Detect which cell encompasses the target text, then output its [x, y] center coordinate. 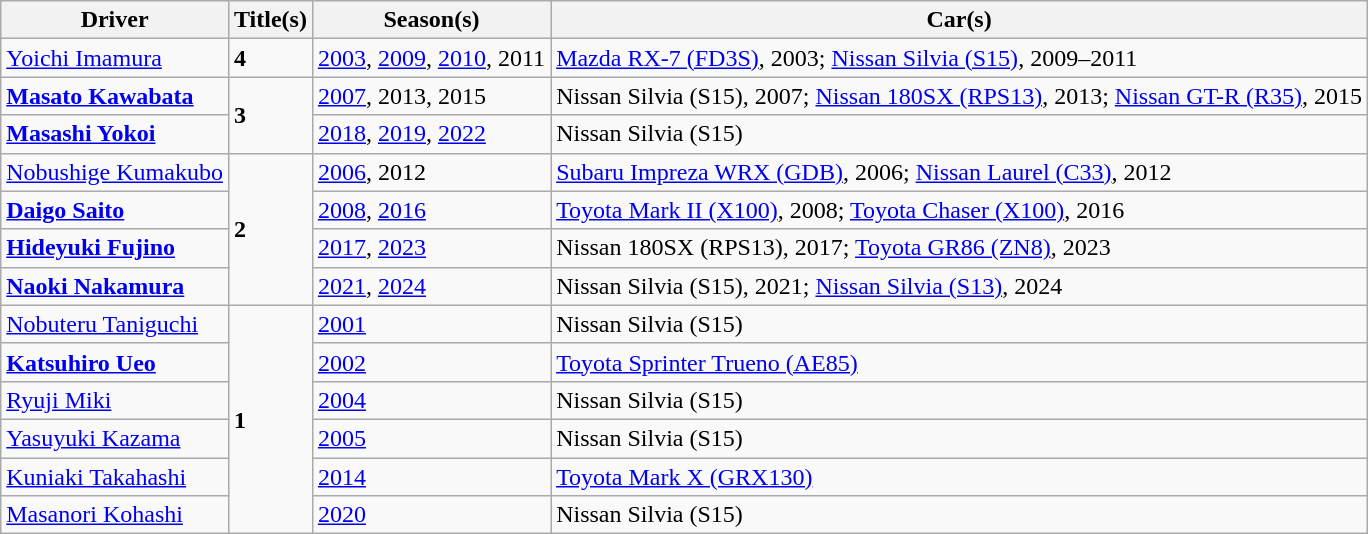
2021, 2024 [431, 286]
Nissan Silvia (S15), 2007; Nissan 180SX (RPS13), 2013; Nissan GT-R (R35), 2015 [960, 96]
2007, 2013, 2015 [431, 96]
Toyota Sprinter Trueno (AE85) [960, 362]
3 [270, 115]
Hideyuki Fujino [115, 248]
Katsuhiro Ueo [115, 362]
Toyota Mark II (X100), 2008; Toyota Chaser (X100), 2016 [960, 210]
2002 [431, 362]
2004 [431, 400]
Yoichi Imamura [115, 58]
Season(s) [431, 20]
2018, 2019, 2022 [431, 134]
Car(s) [960, 20]
1 [270, 419]
4 [270, 58]
Title(s) [270, 20]
2 [270, 229]
Nissan 180SX (RPS13), 2017; Toyota GR86 (ZN8), 2023 [960, 248]
2005 [431, 438]
Yasuyuki Kazama [115, 438]
2003, 2009, 2010, 2011 [431, 58]
Subaru Impreza WRX (GDB), 2006; Nissan Laurel (C33), 2012 [960, 172]
Daigo Saito [115, 210]
Masato Kawabata [115, 96]
Driver [115, 20]
2006, 2012 [431, 172]
Ryuji Miki [115, 400]
2001 [431, 324]
Kuniaki Takahashi [115, 477]
Nissan Silvia (S15), 2021; Nissan Silvia (S13), 2024 [960, 286]
2008, 2016 [431, 210]
Masashi Yokoi [115, 134]
Naoki Nakamura [115, 286]
2020 [431, 515]
Mazda RX-7 (FD3S), 2003; Nissan Silvia (S15), 2009–2011 [960, 58]
Nobushige Kumakubo [115, 172]
Masanori Kohashi [115, 515]
Nobuteru Taniguchi [115, 324]
2014 [431, 477]
2017, 2023 [431, 248]
Toyota Mark X (GRX130) [960, 477]
